Find where the given text appears and provide that cell's center as [x, y] coordinate. 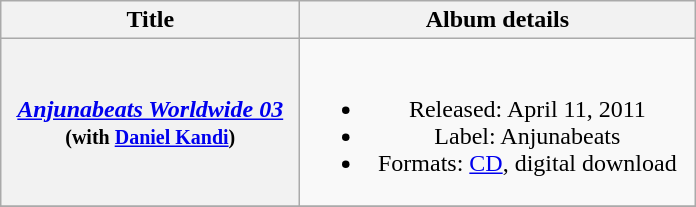
Title [150, 20]
Released: April 11, 2011Label: AnjunabeatsFormats: CD, digital download [498, 122]
Anjunabeats Worldwide 03(with Daniel Kandi) [150, 122]
Album details [498, 20]
